Extract the (X, Y) coordinate from the center of the cell holding the provided text.  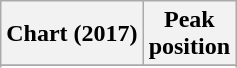
Chart (2017) (72, 34)
Peak position (189, 34)
